For the text-containing cell, return its midpoint in [X, Y] coordinate format. 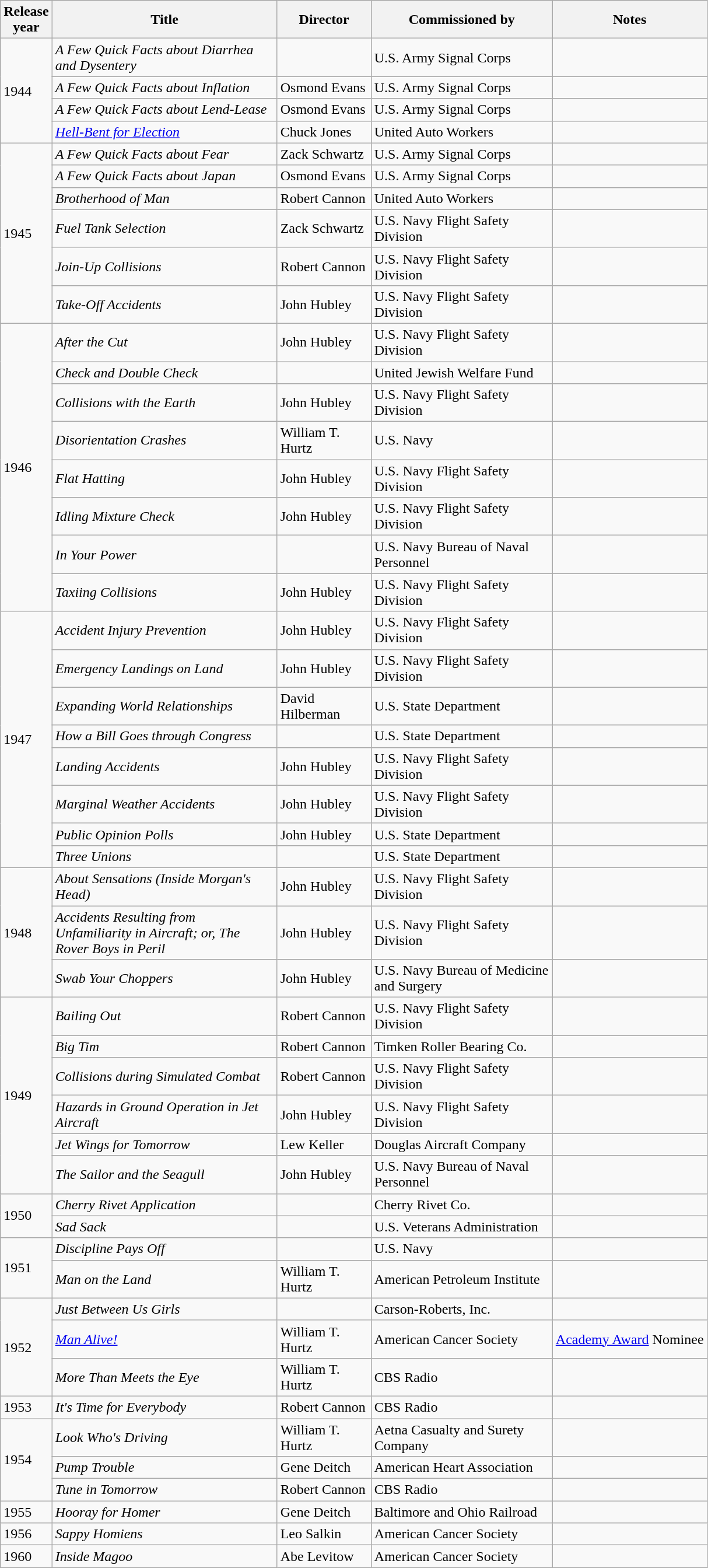
Discipline Pays Off [164, 1249]
Just Between Us Girls [164, 1309]
A Few Quick Facts about Diarrhea and Dysentery [164, 57]
It's Time for Everybody [164, 1407]
Marginal Weather Accidents [164, 804]
1960 [26, 1556]
Cherry Rivet Co. [462, 1205]
1945 [26, 233]
Swab Your Choppers [164, 979]
1956 [26, 1534]
David Hilberman [324, 706]
Sad Sack [164, 1227]
Accident Injury Prevention [164, 630]
Check and Double Check [164, 373]
Three Unions [164, 856]
A Few Quick Facts about Inflation [164, 87]
1947 [26, 740]
Commissioned by [462, 20]
United Jewish Welfare Fund [462, 373]
Pump Trouble [164, 1468]
Emergency Landings on Land [164, 668]
Take-Off Accidents [164, 304]
1953 [26, 1407]
Notes [630, 20]
Timken Roller Bearing Co. [462, 1046]
A Few Quick Facts about Lend-Lease [164, 110]
A Few Quick Facts about Fear [164, 154]
Lew Keller [324, 1144]
More Than Meets the Eye [164, 1377]
Hazards in Ground Operation in Jet Aircraft [164, 1114]
Chuck Jones [324, 132]
1949 [26, 1095]
Hell-Bent for Election [164, 132]
1944 [26, 91]
1946 [26, 467]
1952 [26, 1347]
American Petroleum Institute [462, 1279]
Inside Magoo [164, 1556]
1950 [26, 1216]
Taxiing Collisions [164, 593]
Big Tim [164, 1046]
1948 [26, 932]
Baltimore and Ohio Railroad [462, 1512]
Join-Up Collisions [164, 266]
Collisions with the Earth [164, 402]
Expanding World Relationships [164, 706]
Director [324, 20]
Douglas Aircraft Company [462, 1144]
Fuel Tank Selection [164, 229]
Jet Wings for Tomorrow [164, 1144]
The Sailor and the Seagull [164, 1175]
Cherry Rivet Application [164, 1205]
Title [164, 20]
Landing Accidents [164, 766]
1955 [26, 1512]
Sappy Homiens [164, 1534]
Academy Award Nominee [630, 1339]
Flat Hatting [164, 478]
Release year [26, 20]
Bailing Out [164, 1016]
Look Who's Driving [164, 1437]
U.S. Veterans Administration [462, 1227]
American Heart Association [462, 1468]
Aetna Casualty and Surety Company [462, 1437]
1951 [26, 1268]
How a Bill Goes through Congress [164, 736]
Hooray for Homer [164, 1512]
Leo Salkin [324, 1534]
Public Opinion Polls [164, 834]
Brotherhood of Man [164, 198]
Man Alive! [164, 1339]
Tune in Tomorrow [164, 1490]
Carson-Roberts, Inc. [462, 1309]
After the Cut [164, 342]
Man on the Land [164, 1279]
Disorientation Crashes [164, 441]
Abe Levitow [324, 1556]
1954 [26, 1459]
In Your Power [164, 554]
About Sensations (Inside Morgan's Head) [164, 887]
Accidents Resulting from Unfamiliarity in Aircraft; or, The Rover Boys in Peril [164, 932]
A Few Quick Facts about Japan [164, 176]
U.S. Navy Bureau of Medicine and Surgery [462, 979]
Idling Mixture Check [164, 517]
Collisions during Simulated Combat [164, 1077]
